Extract the (X, Y) coordinate from the center of the cell holding the provided text.  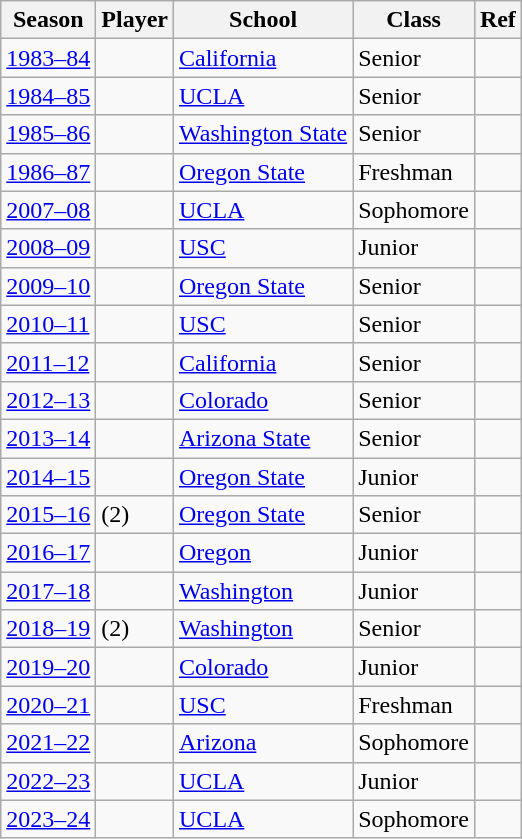
2018–19 (48, 629)
Arizona (264, 743)
2011–12 (48, 362)
Oregon (264, 553)
Washington State (264, 134)
Ref (498, 20)
1985–86 (48, 134)
School (264, 20)
2007–08 (48, 210)
1983–84 (48, 58)
2022–23 (48, 781)
2012–13 (48, 400)
Class (414, 20)
2008–09 (48, 248)
2014–15 (48, 477)
Arizona State (264, 438)
2013–14 (48, 438)
2019–20 (48, 667)
2016–17 (48, 553)
2009–10 (48, 286)
2017–18 (48, 591)
2020–21 (48, 705)
Season (48, 20)
2010–11 (48, 324)
2015–16 (48, 515)
1986–87 (48, 172)
1984–85 (48, 96)
2023–24 (48, 819)
Player (135, 20)
2021–22 (48, 743)
